Capture the cell that displays the provided text and extract its [x, y] central coordinate. 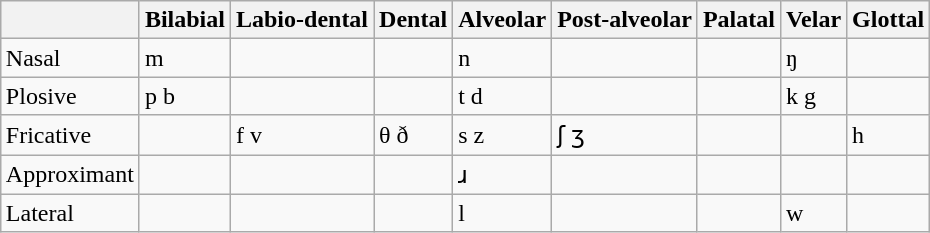
Plosive [70, 96]
h [888, 135]
Bilabial [184, 20]
k g [813, 96]
ʃ ʒ [625, 135]
ɹ [502, 174]
m [184, 58]
t d [502, 96]
Post-alveolar [625, 20]
Glottal [888, 20]
p b [184, 96]
Nasal [70, 58]
Fricative [70, 135]
w [813, 213]
Lateral [70, 213]
θ ð [414, 135]
l [502, 213]
Palatal [738, 20]
ŋ [813, 58]
s z [502, 135]
Alveolar [502, 20]
f v [302, 135]
Labio-dental [302, 20]
Velar [813, 20]
Approximant [70, 174]
Dental [414, 20]
n [502, 58]
